Capture the cell that displays the provided text and extract its [x, y] central coordinate. 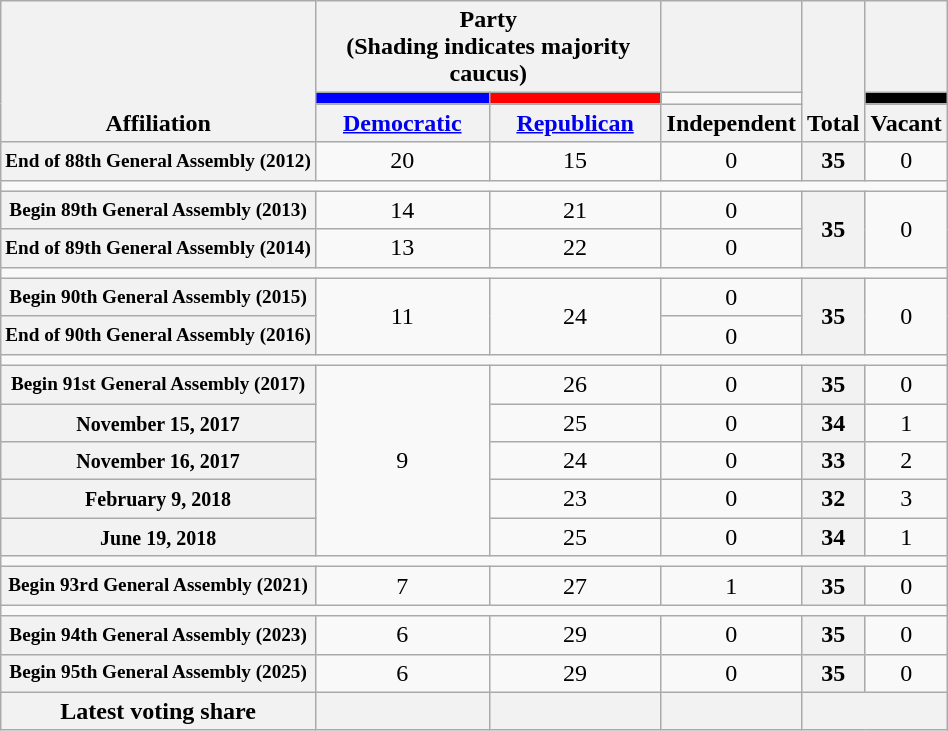
Party (Shading indicates majority caucus) [488, 47]
Begin 91st General Assembly (2017) [158, 384]
Begin 94th General Assembly (2023) [158, 635]
3 [906, 499]
Begin 93rd General Assembly (2021) [158, 586]
Begin 95th General Assembly (2025) [158, 673]
Republican [575, 123]
21 [575, 210]
33 [833, 461]
November 15, 2017 [158, 423]
32 [833, 499]
Begin 90th General Assembly (2015) [158, 297]
Vacant [906, 123]
13 [402, 248]
9 [402, 460]
Affiliation [158, 72]
20 [402, 161]
February 9, 2018 [158, 499]
23 [575, 499]
27 [575, 586]
14 [402, 210]
End of 90th General Assembly (2016) [158, 335]
15 [575, 161]
Independent [731, 123]
22 [575, 248]
2 [906, 461]
Begin 89th General Assembly (2013) [158, 210]
7 [402, 586]
June 19, 2018 [158, 537]
Total [833, 72]
November 16, 2017 [158, 461]
End of 88th General Assembly (2012) [158, 161]
26 [575, 384]
Latest voting share [158, 711]
Democratic [402, 123]
End of 89th General Assembly (2014) [158, 248]
11 [402, 316]
